Locate the cell with the specified text and output its (x, y) center coordinate. 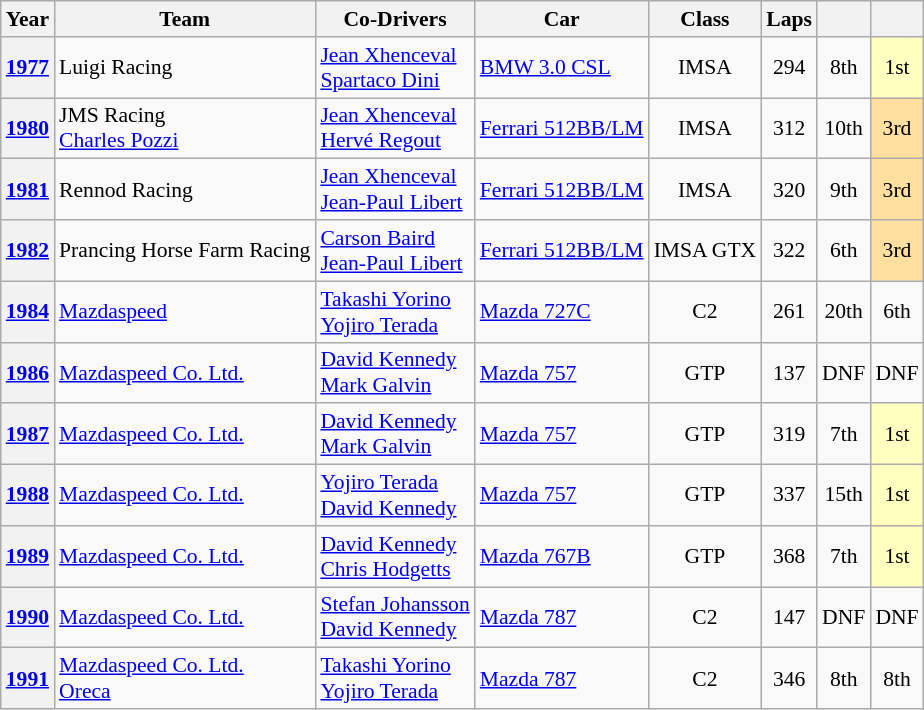
Carson Baird Jean-Paul Libert (394, 250)
Jean Xhenceval Spartaco Dini (394, 68)
BMW 3.0 CSL (562, 68)
Class (706, 19)
Luigi Racing (184, 68)
Yojiro Terada David Kennedy (394, 496)
1982 (28, 250)
Car (562, 19)
Mazdaspeed (184, 312)
1991 (28, 678)
368 (789, 556)
Year (28, 19)
1980 (28, 128)
20th (844, 312)
15th (844, 496)
Laps (789, 19)
David Kennedy Chris Hodgetts (394, 556)
137 (789, 372)
9th (844, 190)
1977 (28, 68)
Prancing Horse Farm Racing (184, 250)
IMSA GTX (706, 250)
JMS Racing Charles Pozzi (184, 128)
Mazda 767B (562, 556)
Team (184, 19)
1984 (28, 312)
261 (789, 312)
10th (844, 128)
147 (789, 618)
346 (789, 678)
322 (789, 250)
Jean Xhenceval Hervé Regout (394, 128)
Stefan Johansson David Kennedy (394, 618)
Rennod Racing (184, 190)
Jean Xhenceval Jean-Paul Libert (394, 190)
1981 (28, 190)
Mazdaspeed Co. Ltd. Oreca (184, 678)
312 (789, 128)
1986 (28, 372)
319 (789, 434)
337 (789, 496)
1990 (28, 618)
Mazda 727C (562, 312)
1988 (28, 496)
320 (789, 190)
Co-Drivers (394, 19)
1989 (28, 556)
1987 (28, 434)
294 (789, 68)
